Determine the [x, y] coordinate at the center of the cell enclosing the given text.  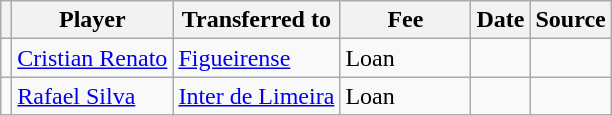
Figueirense [256, 58]
Transferred to [256, 20]
Date [500, 20]
Fee [406, 20]
Source [570, 20]
Inter de Limeira [256, 96]
Cristian Renato [92, 58]
Player [92, 20]
Rafael Silva [92, 96]
